Pinpoint the cell where the given text exists, returning its (X, Y) midpoint coordinate. 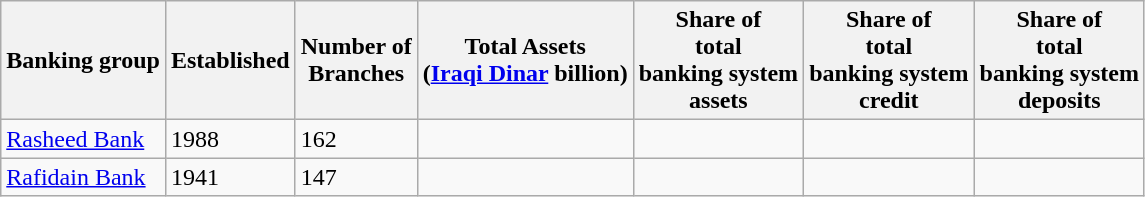
Share oftotalbanking systemdeposits (1059, 60)
Share oftotalbanking systemcredit (889, 60)
1941 (230, 177)
147 (356, 177)
Rafidain Bank (84, 177)
Share oftotalbanking systemassets (718, 60)
162 (356, 139)
Rasheed Bank (84, 139)
Banking group (84, 60)
Established (230, 60)
Total Assets(Iraqi Dinar billion) (525, 60)
Number ofBranches (356, 60)
1988 (230, 139)
